Scan for the cell matching the given text and deliver its [x, y] coordinate at center. 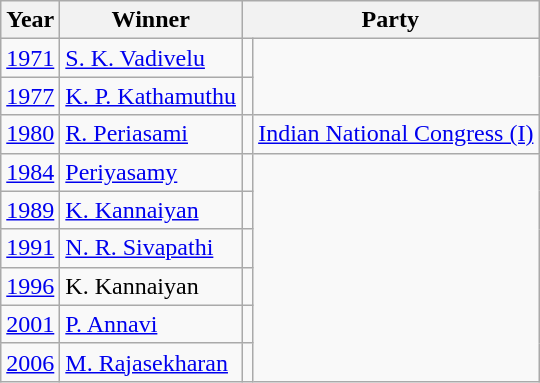
R. Periasami [151, 134]
Year [30, 20]
1984 [30, 172]
M. Rajasekharan [151, 362]
1989 [30, 210]
2001 [30, 324]
S. K. Vadivelu [151, 58]
1996 [30, 286]
1980 [30, 134]
1977 [30, 96]
P. Annavi [151, 324]
Winner [151, 20]
K. P. Kathamuthu [151, 96]
2006 [30, 362]
N. R. Sivapathi [151, 248]
1991 [30, 248]
1971 [30, 58]
Indian National Congress (I) [396, 134]
Periyasamy [151, 172]
Party [390, 20]
